Return the (X, Y) coordinate for the center point of the cell that contains the specified text.  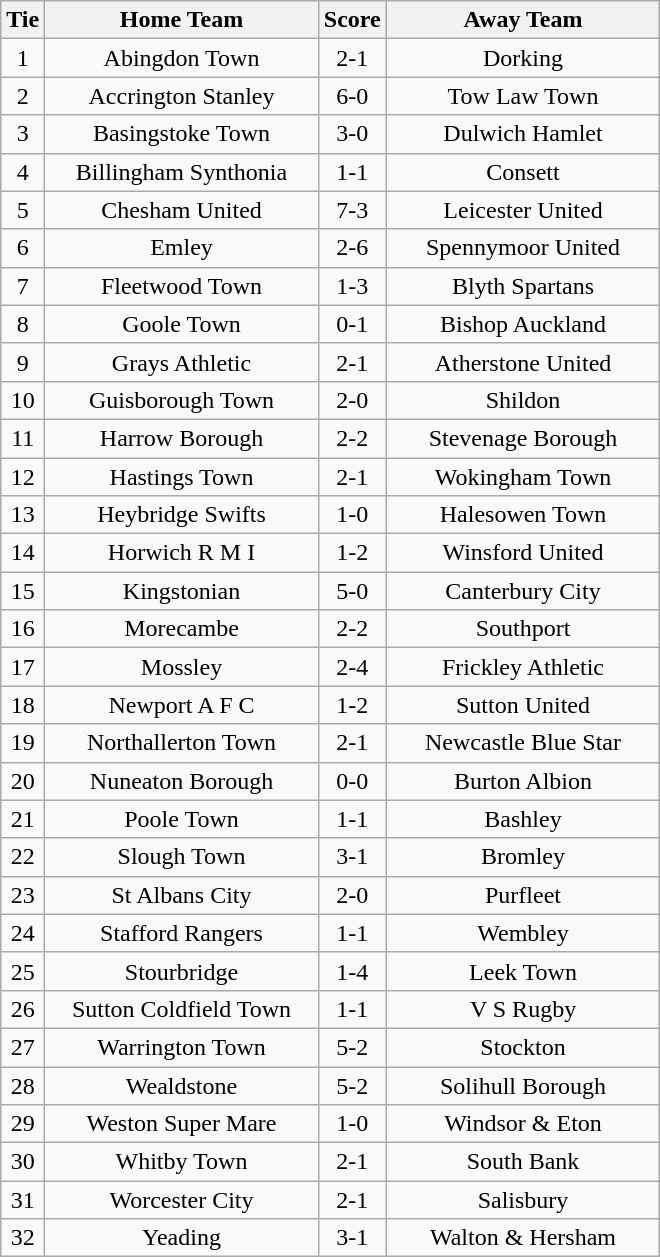
Canterbury City (523, 591)
Guisborough Town (182, 400)
6 (23, 248)
Stourbridge (182, 971)
Bashley (523, 819)
Consett (523, 172)
Emley (182, 248)
South Bank (523, 1162)
5 (23, 210)
Stockton (523, 1047)
Sutton United (523, 705)
Wealdstone (182, 1085)
Burton Albion (523, 781)
Stafford Rangers (182, 933)
Poole Town (182, 819)
Away Team (523, 20)
Grays Athletic (182, 362)
Leek Town (523, 971)
26 (23, 1009)
Score (352, 20)
3 (23, 134)
Whitby Town (182, 1162)
Wembley (523, 933)
31 (23, 1200)
Northallerton Town (182, 743)
17 (23, 667)
Solihull Borough (523, 1085)
21 (23, 819)
30 (23, 1162)
15 (23, 591)
9 (23, 362)
4 (23, 172)
Frickley Athletic (523, 667)
20 (23, 781)
23 (23, 895)
Dulwich Hamlet (523, 134)
Heybridge Swifts (182, 515)
V S Rugby (523, 1009)
24 (23, 933)
2-6 (352, 248)
Spennymoor United (523, 248)
7-3 (352, 210)
Yeading (182, 1238)
5-0 (352, 591)
Slough Town (182, 857)
Home Team (182, 20)
Horwich R M I (182, 553)
2-4 (352, 667)
Hastings Town (182, 477)
Morecambe (182, 629)
1-3 (352, 286)
3-0 (352, 134)
Purfleet (523, 895)
7 (23, 286)
25 (23, 971)
16 (23, 629)
Leicester United (523, 210)
Winsford United (523, 553)
Windsor & Eton (523, 1124)
11 (23, 438)
Wokingham Town (523, 477)
8 (23, 324)
Accrington Stanley (182, 96)
6-0 (352, 96)
18 (23, 705)
Tow Law Town (523, 96)
22 (23, 857)
Chesham United (182, 210)
Shildon (523, 400)
Dorking (523, 58)
27 (23, 1047)
Warrington Town (182, 1047)
Walton & Hersham (523, 1238)
Newcastle Blue Star (523, 743)
0-1 (352, 324)
Abingdon Town (182, 58)
10 (23, 400)
1-4 (352, 971)
Nuneaton Borough (182, 781)
Weston Super Mare (182, 1124)
Tie (23, 20)
0-0 (352, 781)
Mossley (182, 667)
Newport A F C (182, 705)
Basingstoke Town (182, 134)
Salisbury (523, 1200)
Halesowen Town (523, 515)
1 (23, 58)
14 (23, 553)
Billingham Synthonia (182, 172)
Kingstonian (182, 591)
Atherstone United (523, 362)
Sutton Coldfield Town (182, 1009)
Harrow Borough (182, 438)
Southport (523, 629)
St Albans City (182, 895)
Fleetwood Town (182, 286)
2 (23, 96)
Stevenage Borough (523, 438)
Blyth Spartans (523, 286)
29 (23, 1124)
12 (23, 477)
13 (23, 515)
19 (23, 743)
Bishop Auckland (523, 324)
28 (23, 1085)
32 (23, 1238)
Goole Town (182, 324)
Bromley (523, 857)
Worcester City (182, 1200)
